Locate the cell with the specified text and output its (X, Y) center coordinate. 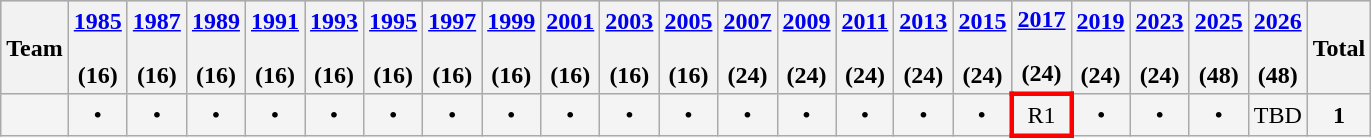
2026(48) (1278, 48)
2015(24) (982, 48)
2009(24) (806, 48)
1997(16) (452, 48)
1989(16) (216, 48)
1991(16) (274, 48)
2003(16) (630, 48)
Total (1339, 48)
1 (1339, 114)
2025(48) (1218, 48)
TBD (1278, 114)
1995(16) (394, 48)
1987(16) (156, 48)
2023(24) (1160, 48)
1999(16) (512, 48)
2019(24) (1100, 48)
2017(24) (1042, 48)
2005(16) (688, 48)
Team (35, 48)
2011(24) (865, 48)
2013(24) (924, 48)
R1 (1042, 114)
1993(16) (334, 48)
2001(16) (570, 48)
1985(16) (98, 48)
2007(24) (748, 48)
